Scan for the cell matching the given text and deliver its [x, y] coordinate at center. 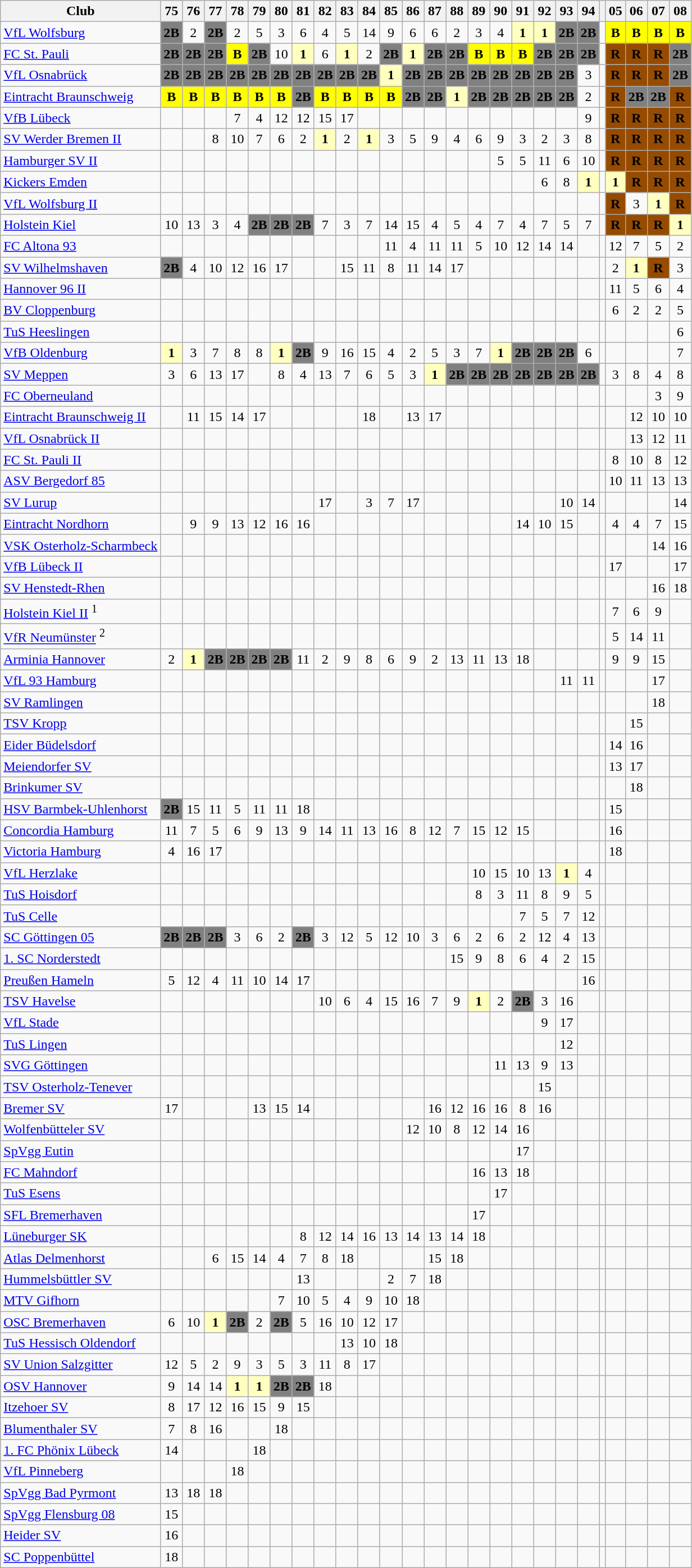
TuS Lingen [81, 1044]
SC Poppenbüttel [81, 1557]
Holstein Kiel II 1 [81, 611]
VfL Stade [81, 1023]
FC Altona 93 [81, 246]
SV Wilhelmshaven [81, 268]
84 [368, 11]
VfL 93 Hamburg [81, 681]
VfL Wolfsburg II [81, 203]
VfL Pinneberg [81, 1471]
78 [237, 11]
08 [680, 11]
SC Göttingen 05 [81, 937]
Kickers Emden [81, 182]
SV Meppen [81, 374]
Meiendorfer SV [81, 766]
Wolfenbütteler SV [81, 1130]
Victoria Hamburg [81, 852]
Hannover 96 II [81, 289]
VfB Lübeck [81, 118]
Lüneburger SK [81, 1236]
SpVgg Bad Pyrmont [81, 1493]
85 [391, 11]
06 [636, 11]
OSV Hannover [81, 1386]
TuS Celle [81, 916]
82 [325, 11]
MTV Gifhorn [81, 1300]
80 [281, 11]
Bremer SV [81, 1108]
75 [172, 11]
1. FC Phönix Lübeck [81, 1450]
88 [457, 11]
76 [193, 11]
SV Ramlingen [81, 702]
TSV Havelse [81, 1002]
Eintracht Braunschweig [81, 97]
BV Cloppenburg [81, 310]
83 [347, 11]
05 [616, 11]
VfL Wolfsburg [81, 33]
Heider SV [81, 1535]
Holstein Kiel [81, 225]
91 [522, 11]
VfL Osnabrück II [81, 438]
90 [501, 11]
OSC Bremerhaven [81, 1322]
Brinkumer SV [81, 788]
FC Mahndorf [81, 1172]
93 [566, 11]
SFL Bremerhaven [81, 1215]
TSV Osterholz-Tenever [81, 1087]
89 [479, 11]
Hummelsbüttler SV [81, 1279]
SV Werder Bremen II [81, 139]
SV Henstedt-Rhen [81, 588]
79 [259, 11]
TuS Hoisdorf [81, 894]
Arminia Hannover [81, 660]
ASV Bergedorf 85 [81, 481]
Itzehoer SV [81, 1407]
SVG Göttingen [81, 1066]
77 [216, 11]
SpVgg Flensburg 08 [81, 1514]
TuS Heeslingen [81, 332]
Blumenthaler SV [81, 1429]
SV Lurup [81, 502]
87 [435, 11]
VfB Lübeck II [81, 566]
1. SC Norderstedt [81, 958]
Eintracht Nordhorn [81, 524]
Hamburger SV II [81, 161]
81 [303, 11]
TuS Hessisch Oldendorf [81, 1343]
07 [658, 11]
HSV Barmbek-Uhlenhorst [81, 809]
TuS Esens [81, 1194]
86 [413, 11]
VSK Osterholz-Scharmbeck [81, 545]
VfL Osnabrück [81, 75]
Eider Büdelsdorf [81, 745]
Concordia Hamburg [81, 830]
VfL Herzlake [81, 873]
VfB Oldenburg [81, 353]
Club [81, 11]
92 [545, 11]
FC Oberneuland [81, 396]
FC St. Pauli II [81, 460]
SV Union Salzgitter [81, 1365]
TSV Kropp [81, 724]
Atlas Delmenhorst [81, 1258]
FC St. Pauli [81, 54]
Preußen Hameln [81, 980]
Eintracht Braunschweig II [81, 417]
VfR Neumünster 2 [81, 637]
SpVgg Eutin [81, 1151]
94 [589, 11]
